Return the (x, y) coordinate for the center point of the cell that contains the specified text.  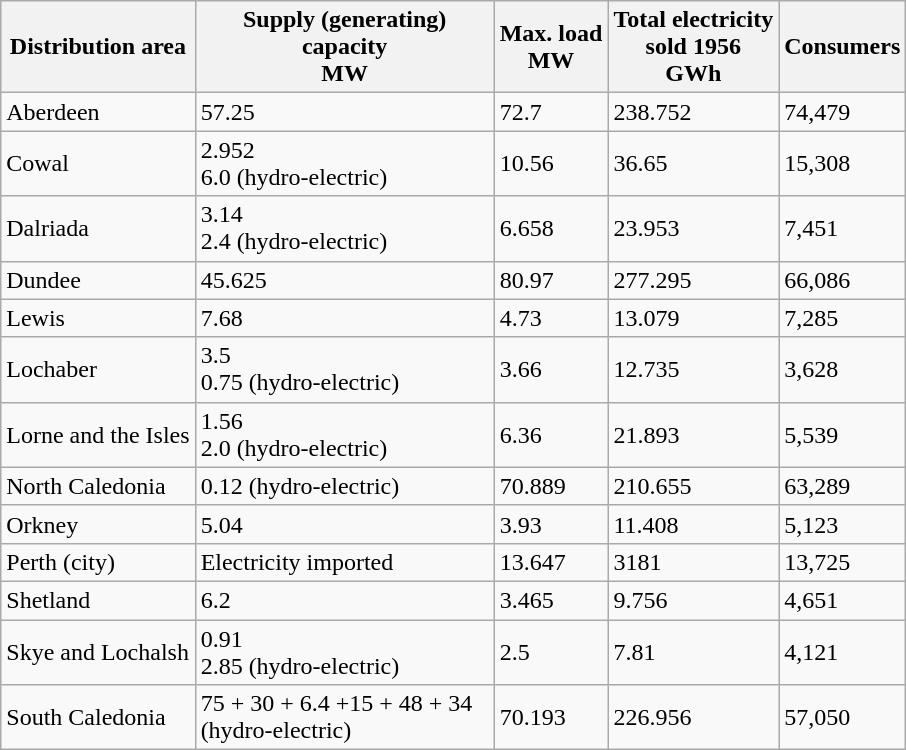
0.912.85 (hydro-electric) (344, 652)
5,123 (842, 524)
70.889 (551, 486)
Distribution area (98, 47)
0.12 (hydro-electric) (344, 486)
74,479 (842, 112)
Perth (city) (98, 562)
Lewis (98, 318)
5,539 (842, 434)
13.079 (694, 318)
80.97 (551, 280)
4,651 (842, 600)
4,121 (842, 652)
11.408 (694, 524)
210.655 (694, 486)
57.25 (344, 112)
226.956 (694, 718)
75 + 30 + 6.4 +15 + 48 + 34 (hydro-electric) (344, 718)
45.625 (344, 280)
6.36 (551, 434)
Skye and Lochalsh (98, 652)
57,050 (842, 718)
6.2 (344, 600)
12.735 (694, 370)
10.56 (551, 164)
3181 (694, 562)
Lochaber (98, 370)
15,308 (842, 164)
2.9526.0 (hydro-electric) (344, 164)
North Caledonia (98, 486)
72.7 (551, 112)
Dundee (98, 280)
Cowal (98, 164)
3.66 (551, 370)
3,628 (842, 370)
63,289 (842, 486)
5.04 (344, 524)
7.81 (694, 652)
3.465 (551, 600)
4.73 (551, 318)
South Caledonia (98, 718)
6.658 (551, 228)
3.50.75 (hydro-electric) (344, 370)
23.953 (694, 228)
9.756 (694, 600)
3.142.4 (hydro-electric) (344, 228)
Total electricitysold 1956GWh (694, 47)
36.65 (694, 164)
2.5 (551, 652)
Orkney (98, 524)
7,451 (842, 228)
21.893 (694, 434)
13,725 (842, 562)
Max. loadMW (551, 47)
Electricity imported (344, 562)
Shetland (98, 600)
7.68 (344, 318)
13.647 (551, 562)
1.562.0 (hydro-electric) (344, 434)
70.193 (551, 718)
Consumers (842, 47)
Aberdeen (98, 112)
Supply (generating) capacityMW (344, 47)
3.93 (551, 524)
238.752 (694, 112)
277.295 (694, 280)
Dalriada (98, 228)
Lorne and the Isles (98, 434)
66,086 (842, 280)
7,285 (842, 318)
